Provide the [X, Y] coordinate of the cell's center where the given text is located.  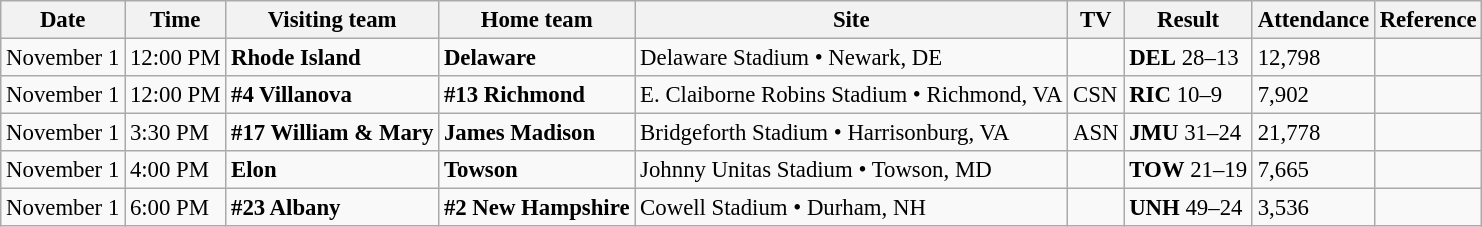
12,798 [1313, 58]
Cowell Stadium • Durham, NH [852, 208]
Reference [1428, 20]
7,665 [1313, 170]
6:00 PM [176, 208]
Attendance [1313, 20]
3,536 [1313, 208]
Rhode Island [332, 58]
#23 Albany [332, 208]
Delaware [537, 58]
Elon [332, 170]
3:30 PM [176, 133]
E. Claiborne Robins Stadium • Richmond, VA [852, 95]
Visiting team [332, 20]
Time [176, 20]
UNH 49–24 [1188, 208]
#2 New Hampshire [537, 208]
7,902 [1313, 95]
ASN [1096, 133]
JMU 31–24 [1188, 133]
Result [1188, 20]
DEL 28–13 [1188, 58]
Date [63, 20]
Home team [537, 20]
Delaware Stadium • Newark, DE [852, 58]
21,778 [1313, 133]
Site [852, 20]
Bridgeforth Stadium • Harrisonburg, VA [852, 133]
#17 William & Mary [332, 133]
4:00 PM [176, 170]
TV [1096, 20]
TOW 21–19 [1188, 170]
Johnny Unitas Stadium • Towson, MD [852, 170]
#4 Villanova [332, 95]
#13 Richmond [537, 95]
CSN [1096, 95]
Towson [537, 170]
James Madison [537, 133]
RIC 10–9 [1188, 95]
